Output the [x, y] coordinate of the center of the cell containing the given text.  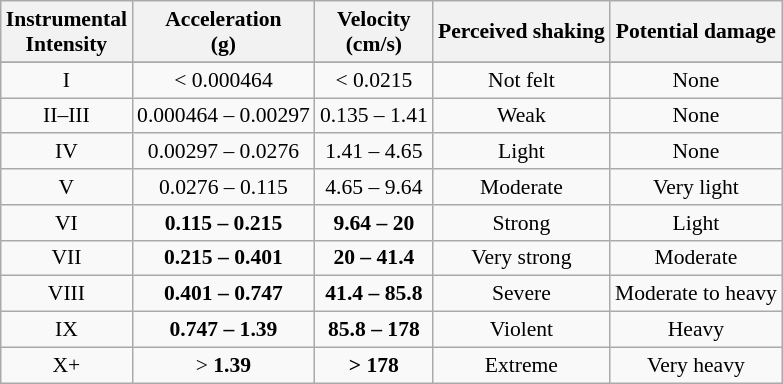
20 – 41.4 [374, 258]
41.4 – 85.8 [374, 294]
Perceived shaking [522, 32]
Acceleration(g) [224, 32]
II–III [66, 116]
0.747 – 1.39 [224, 330]
Very light [696, 187]
0.0276 – 0.115 [224, 187]
Weak [522, 116]
0.401 – 0.747 [224, 294]
0.135 – 1.41 [374, 116]
X+ [66, 365]
Potential damage [696, 32]
0.115 – 0.215 [224, 223]
> 1.39 [224, 365]
VIII [66, 294]
85.8 – 178 [374, 330]
Strong [522, 223]
InstrumentalIntensity [66, 32]
< 0.000464 [224, 80]
> 178 [374, 365]
0.215 – 0.401 [224, 258]
Heavy [696, 330]
IV [66, 152]
Very heavy [696, 365]
V [66, 187]
1.41 – 4.65 [374, 152]
IX [66, 330]
4.65 – 9.64 [374, 187]
Moderate to heavy [696, 294]
VI [66, 223]
I [66, 80]
0.000464 – 0.00297 [224, 116]
9.64 – 20 [374, 223]
Not felt [522, 80]
Velocity(cm/s) [374, 32]
Severe [522, 294]
0.00297 – 0.0276 [224, 152]
< 0.0215 [374, 80]
Violent [522, 330]
Extreme [522, 365]
Very strong [522, 258]
VII [66, 258]
